From the cell containing the given text, extract its center point as [X, Y] coordinate. 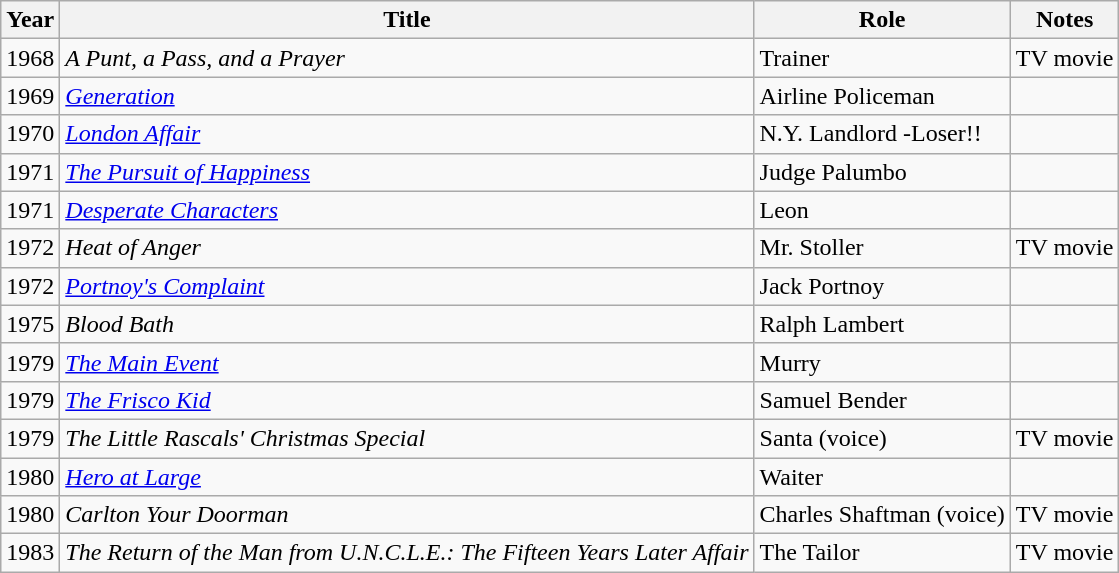
Murry [882, 362]
Blood Bath [407, 324]
1970 [30, 134]
Desperate Characters [407, 210]
1983 [30, 553]
Hero at Large [407, 477]
The Tailor [882, 553]
Trainer [882, 58]
Portnoy's Complaint [407, 286]
Role [882, 20]
1975 [30, 324]
The Main Event [407, 362]
Title [407, 20]
Airline Policeman [882, 96]
Heat of Anger [407, 248]
Santa (voice) [882, 438]
The Frisco Kid [407, 400]
Year [30, 20]
Generation [407, 96]
The Return of the Man from U.N.C.L.E.: The Fifteen Years Later Affair [407, 553]
N.Y. Landlord -Loser!! [882, 134]
Judge Palumbo [882, 172]
Jack Portnoy [882, 286]
1969 [30, 96]
Samuel Bender [882, 400]
Leon [882, 210]
London Affair [407, 134]
Mr. Stoller [882, 248]
The Pursuit of Happiness [407, 172]
A Punt, a Pass, and a Prayer [407, 58]
The Little Rascals' Christmas Special [407, 438]
Carlton Your Doorman [407, 515]
Waiter [882, 477]
1968 [30, 58]
Notes [1064, 20]
Charles Shaftman (voice) [882, 515]
Ralph Lambert [882, 324]
